Determine the (x, y) coordinate at the center of the cell enclosing the given text.  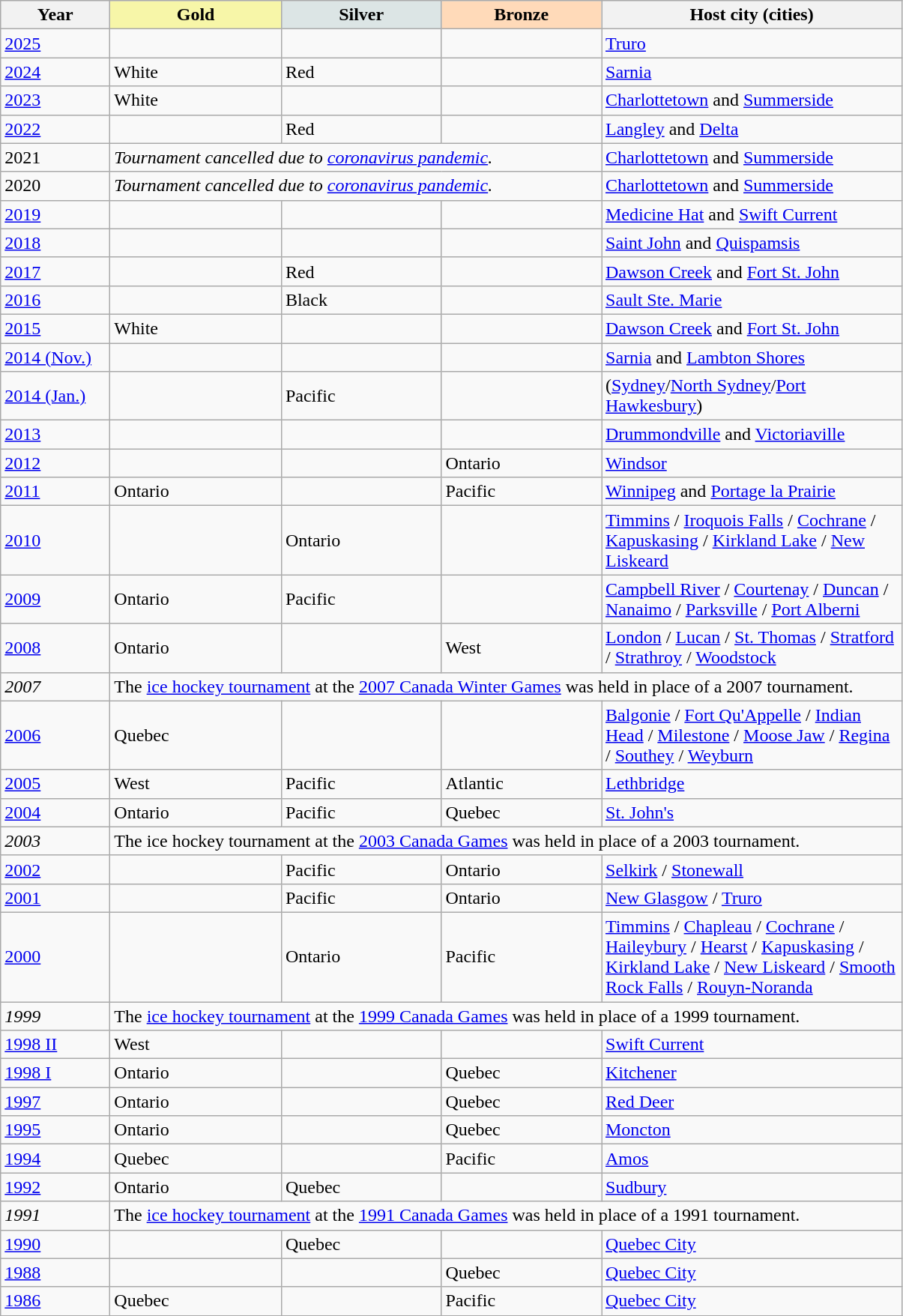
Sault Ste. Marie (751, 300)
2010 (55, 540)
2021 (55, 157)
St. John's (751, 812)
2017 (55, 271)
Langley and Delta (751, 129)
London / Lucan / St. Thomas / Stratford / Strathroy / Woodstock (751, 648)
Windsor (751, 463)
2007 (55, 686)
1988 (55, 1273)
2018 (55, 243)
2012 (55, 463)
Balgonie / Fort Qu'Appelle / Indian Head / Milestone / Moose Jaw / Regina / Southey / Weyburn (751, 735)
2004 (55, 812)
The ice hockey tournament at the 1991 Canada Games was held in place of a 1991 tournament. (507, 1216)
The ice hockey tournament at the 2007 Canada Winter Games was held in place of a 2007 tournament. (507, 686)
Amos (751, 1159)
1998 I (55, 1073)
Medicine Hat and Swift Current (751, 214)
Gold (196, 15)
New Glasgow / Truro (751, 898)
2025 (55, 43)
1990 (55, 1244)
2015 (55, 328)
2022 (55, 129)
2019 (55, 214)
Silver (361, 15)
2023 (55, 100)
2005 (55, 784)
1986 (55, 1301)
2003 (55, 841)
2013 (55, 435)
1997 (55, 1102)
The ice hockey tournament at the 2003 Canada Games was held in place of a 2003 tournament. (507, 841)
Sarnia and Lambton Shores (751, 357)
Swift Current (751, 1045)
1999 (55, 1015)
2014 (Jan.) (55, 396)
Winnipeg and Portage la Prairie (751, 492)
Sudbury (751, 1187)
Moncton (751, 1130)
Host city (cities) (751, 15)
2009 (55, 600)
2002 (55, 869)
2000 (55, 956)
Selkirk / Stonewall (751, 869)
Red Deer (751, 1102)
Atlantic (522, 784)
2001 (55, 898)
2016 (55, 300)
Lethbridge (751, 784)
Campbell River / Courtenay / Duncan / Nanaimo / Parksville / Port Alberni (751, 600)
2006 (55, 735)
Sarnia (751, 72)
Year (55, 15)
Truro (751, 43)
Bronze (522, 15)
Kitchener (751, 1073)
1992 (55, 1187)
1991 (55, 1216)
1998 II (55, 1045)
Drummondville and Victoriaville (751, 435)
The ice hockey tournament at the 1999 Canada Games was held in place of a 1999 tournament. (507, 1015)
2020 (55, 186)
1995 (55, 1130)
(Sydney/North Sydney/Port Hawkesbury) (751, 396)
Timmins / Chapleau / Cochrane / Haileybury / Hearst / Kapuskasing / Kirkland Lake / New Liskeard / Smooth Rock Falls / Rouyn-Noranda (751, 956)
Timmins / Iroquois Falls / Cochrane / Kapuskasing / Kirkland Lake / New Liskeard (751, 540)
Saint John and Quispamsis (751, 243)
2024 (55, 72)
2014 (Nov.) (55, 357)
1994 (55, 1159)
Black (361, 300)
2008 (55, 648)
2011 (55, 492)
